From the cell containing the given text, extract its center point as (x, y) coordinate. 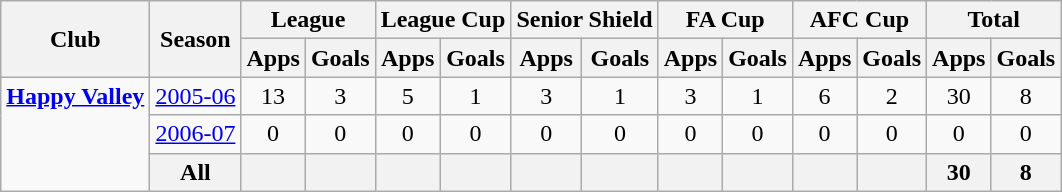
Happy Valley (76, 134)
League Cup (443, 20)
5 (408, 96)
FA Cup (725, 20)
2006-07 (196, 134)
All (196, 172)
2 (892, 96)
Total (994, 20)
Season (196, 39)
Club (76, 39)
Senior Shield (584, 20)
AFC Cup (859, 20)
2005-06 (196, 96)
League (308, 20)
13 (273, 96)
6 (824, 96)
